Pinpoint the cell where the given text exists, returning its (x, y) midpoint coordinate. 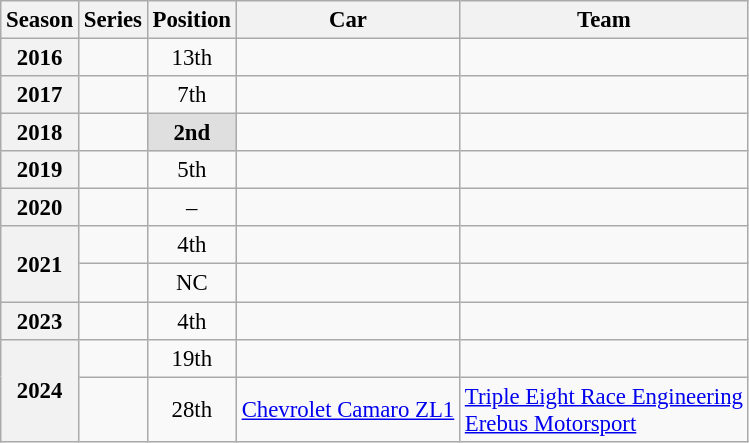
Car (348, 20)
13th (192, 58)
Series (112, 20)
Team (604, 20)
2nd (192, 133)
NC (192, 283)
2021 (40, 264)
2024 (40, 390)
2019 (40, 170)
2023 (40, 321)
Triple Eight Race EngineeringErebus Motorsport (604, 410)
2018 (40, 133)
5th (192, 170)
28th (192, 410)
– (192, 208)
2020 (40, 208)
Season (40, 20)
Chevrolet Camaro ZL1 (348, 410)
Position (192, 20)
2017 (40, 95)
2016 (40, 58)
19th (192, 358)
7th (192, 95)
